From the cell containing the given text, extract its center point as [x, y] coordinate. 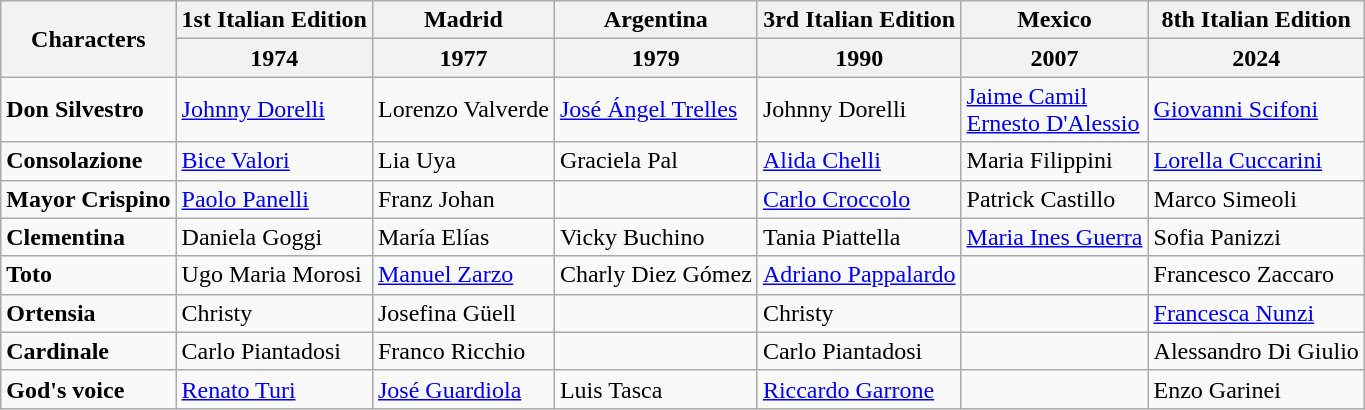
Riccardo Garrone [859, 389]
Francesca Nunzi [1256, 313]
Cardinale [88, 351]
Giovanni Scifoni [1256, 110]
Toto [88, 275]
Carlo Croccolo [859, 199]
Lorenzo Valverde [463, 110]
José Guardiola [463, 389]
Clementina [88, 237]
Enzo Garinei [1256, 389]
Jaime CamilErnesto D'Alessio [1054, 110]
Francesco Zaccaro [1256, 275]
3rd Italian Edition [859, 20]
José Ángel Trelles [656, 110]
Vicky Buchino [656, 237]
1979 [656, 58]
Alida Chelli [859, 161]
Sofia Panizzi [1256, 237]
Bice Valori [274, 161]
2024 [1256, 58]
Lorella Cuccarini [1256, 161]
Franz Johan [463, 199]
María Elías [463, 237]
Argentina [656, 20]
Characters [88, 39]
2007 [1054, 58]
Paolo Panelli [274, 199]
Madrid [463, 20]
Josefina Güell [463, 313]
Marco Simeoli [1256, 199]
Ortensia [88, 313]
Luis Tasca [656, 389]
Renato Turi [274, 389]
Daniela Goggi [274, 237]
Mexico [1054, 20]
Alessandro Di Giulio [1256, 351]
Tania Piattella [859, 237]
God's voice [88, 389]
Maria Filippini [1054, 161]
Graciela Pal [656, 161]
Ugo Maria Morosi [274, 275]
Mayor Crispino [88, 199]
8th Italian Edition [1256, 20]
Lia Uya [463, 161]
Patrick Castillo [1054, 199]
Manuel Zarzo [463, 275]
Franco Ricchio [463, 351]
Adriano Pappalardo [859, 275]
1977 [463, 58]
Don Silvestro [88, 110]
Charly Diez Gómez [656, 275]
1990 [859, 58]
1974 [274, 58]
Maria Ines Guerra [1054, 237]
1st Italian Edition [274, 20]
Consolazione [88, 161]
